Output the [x, y] coordinate of the center of the cell containing the given text.  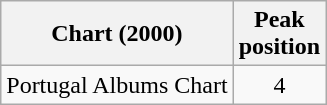
4 [279, 85]
Chart (2000) [117, 34]
Peakposition [279, 34]
Portugal Albums Chart [117, 85]
